Search for the cell housing the specified text and yield its (X, Y) center coordinate. 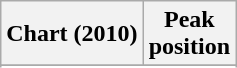
Peakposition (189, 34)
Chart (2010) (72, 34)
